Find where the given text appears and provide that cell's center as (x, y) coordinate. 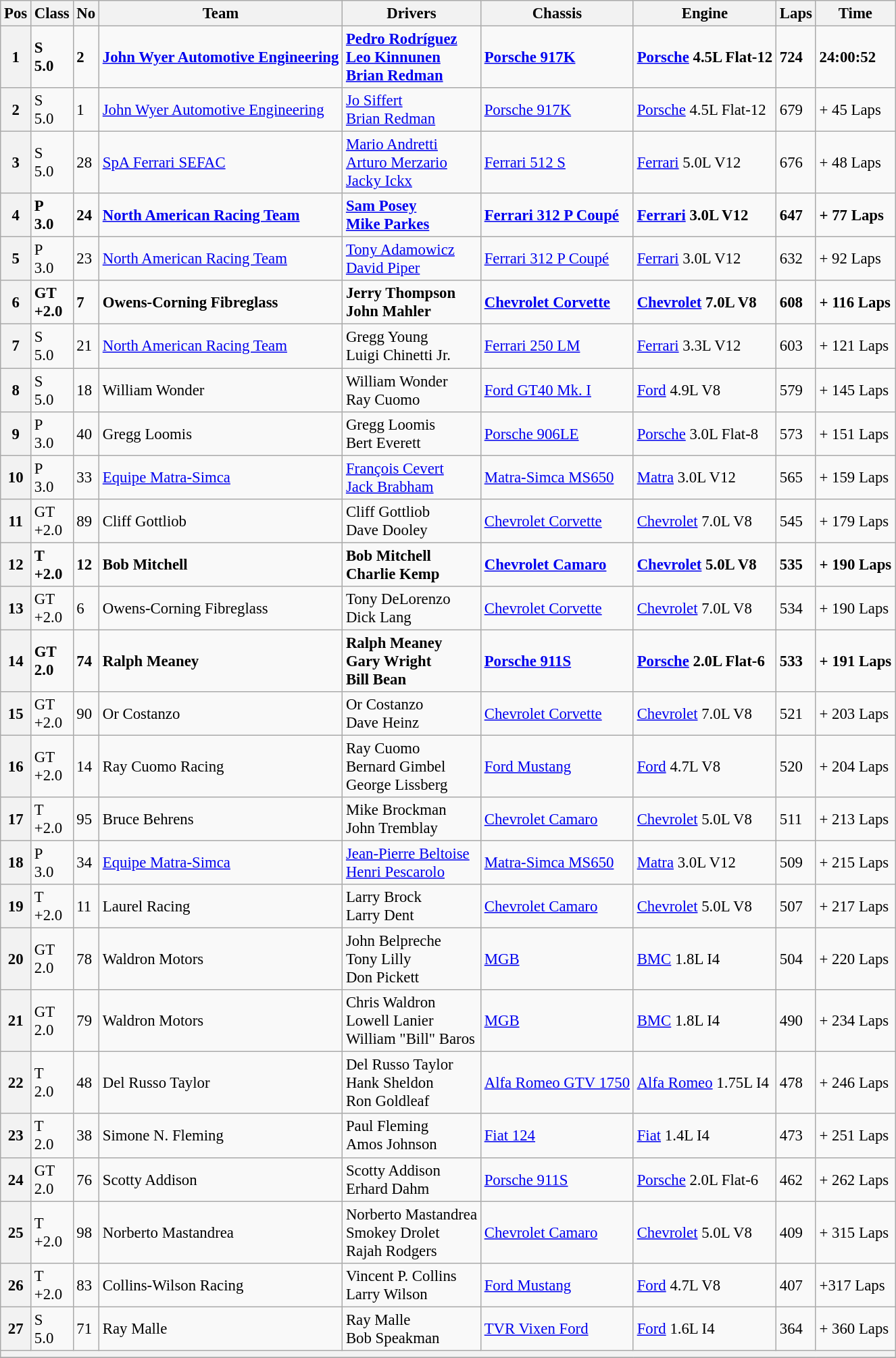
+ 204 Laps (855, 766)
83 (86, 1285)
Or Costanzo Dave Heinz (412, 713)
409 (796, 1232)
573 (796, 434)
+ 360 Laps (855, 1328)
Bob Mitchell Charlie Kemp (412, 565)
Gregg Loomis Bert Everett (412, 434)
632 (796, 259)
462 (796, 1180)
+ 246 Laps (855, 1083)
Fiat 1.4L I4 (704, 1136)
Jean-Pierre Beltoise Henri Pescarolo (412, 863)
26 (16, 1285)
Alfa Romeo GTV 1750 (557, 1083)
89 (86, 520)
Collins-Wilson Racing (220, 1285)
Scotty Addison (220, 1180)
Ford GT40 Mk. I (557, 391)
Cliff Gottliob Dave Dooley (412, 520)
Engine (704, 14)
10 (16, 477)
Ralph Meaney (220, 661)
676 (796, 163)
+317 Laps (855, 1285)
SpA Ferrari SEFAC (220, 163)
William Wonder (220, 391)
679 (796, 109)
Scotty Addison Erhard Dahm (412, 1180)
511 (796, 819)
Laurel Racing (220, 907)
603 (796, 346)
Gregg Young Luigi Chinetti Jr. (412, 346)
Mario Andretti Arturo Merzario Jacky Ickx (412, 163)
15 (16, 713)
478 (796, 1083)
34 (86, 863)
534 (796, 608)
Chris Waldron Lowell Lanier William "Bill" Baros (412, 1021)
Norberto Mastandrea Smokey Drolet Rajah Rodgers (412, 1232)
608 (796, 303)
Ray Malle Bob Speakman (412, 1328)
38 (86, 1136)
Alfa Romeo 1.75L I4 (704, 1083)
Vincent P. Collins Larry Wilson (412, 1285)
+ 251 Laps (855, 1136)
Tony Adamowicz David Piper (412, 259)
+ 203 Laps (855, 713)
473 (796, 1136)
Ralph Meaney Gary Wright Bill Bean (412, 661)
Ferrari 250 LM (557, 346)
507 (796, 907)
François Cevert Jack Brabham (412, 477)
Pedro Rodríguez Leo Kinnunen Brian Redman (412, 57)
Drivers (412, 14)
22 (16, 1083)
40 (86, 434)
90 (86, 713)
Cliff Gottliob (220, 520)
27 (16, 1328)
+ 151 Laps (855, 434)
No (86, 14)
Bruce Behrens (220, 819)
Ferrari 512 S (557, 163)
+ 116 Laps (855, 303)
74 (86, 661)
+ 234 Laps (855, 1021)
+ 92 Laps (855, 259)
13 (16, 608)
Gregg Loomis (220, 434)
Tony DeLorenzo Dick Lang (412, 608)
Del Russo Taylor Hank Sheldon Ron Goldleaf (412, 1083)
19 (16, 907)
Sam Posey Mike Parkes (412, 215)
48 (86, 1083)
8 (16, 391)
+ 159 Laps (855, 477)
565 (796, 477)
+ 121 Laps (855, 346)
+ 145 Laps (855, 391)
Fiat 124 (557, 1136)
16 (16, 766)
533 (796, 661)
+ 77 Laps (855, 215)
Laps (796, 14)
724 (796, 57)
Ferrari 3.3L V12 (704, 346)
+ 45 Laps (855, 109)
78 (86, 959)
+ 179 Laps (855, 520)
Chassis (557, 14)
Team (220, 14)
25 (16, 1232)
Mike Brockman John Tremblay (412, 819)
+ 213 Laps (855, 819)
520 (796, 766)
Or Costanzo (220, 713)
Porsche 906LE (557, 434)
504 (796, 959)
Ford 4.9L V8 (704, 391)
Larry Brock Larry Dent (412, 907)
17 (16, 819)
9 (16, 434)
79 (86, 1021)
William Wonder Ray Cuomo (412, 391)
Ray Cuomo Bernard Gimbel George Lissberg (412, 766)
545 (796, 520)
95 (86, 819)
Jerry Thompson John Mahler (412, 303)
98 (86, 1232)
John Belpreche Tony Lilly Don Pickett (412, 959)
5 (16, 259)
3 (16, 163)
Time (855, 14)
+ 191 Laps (855, 661)
521 (796, 713)
4 (16, 215)
33 (86, 477)
20 (16, 959)
509 (796, 863)
Simone N. Fleming (220, 1136)
Paul Fleming Amos Johnson (412, 1136)
+ 217 Laps (855, 907)
535 (796, 565)
71 (86, 1328)
364 (796, 1328)
Class (53, 14)
Ray Malle (220, 1328)
Porsche 3.0L Flat-8 (704, 434)
Bob Mitchell (220, 565)
Jo Siffert Brian Redman (412, 109)
+ 220 Laps (855, 959)
490 (796, 1021)
Ferrari 5.0L V12 (704, 163)
407 (796, 1285)
647 (796, 215)
24:00:52 (855, 57)
+ 48 Laps (855, 163)
76 (86, 1180)
Ford 1.6L I4 (704, 1328)
Del Russo Taylor (220, 1083)
+ 215 Laps (855, 863)
Ray Cuomo Racing (220, 766)
Norberto Mastandrea (220, 1232)
28 (86, 163)
TVR Vixen Ford (557, 1328)
+ 315 Laps (855, 1232)
579 (796, 391)
+ 262 Laps (855, 1180)
Pos (16, 14)
